Determine the (x, y) coordinate at the center of the cell enclosing the given text.  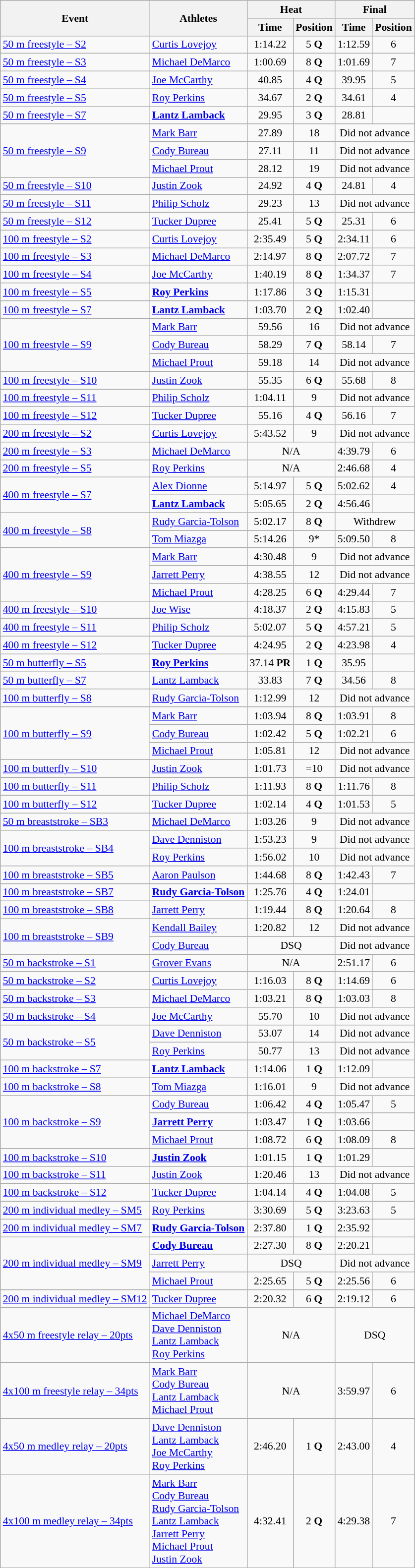
1:04.08 (354, 1193)
4x100 m freestyle relay – 34pts (75, 1391)
1:11.76 (354, 787)
4:38.55 (270, 575)
55.68 (354, 380)
Mark BarrCody BureauLantz LambackMichael Prout (198, 1391)
100 m freestyle – S2 (75, 239)
4:23.98 (354, 645)
400 m freestyle – S10 (75, 610)
1:02.42 (270, 734)
4x100 m medley relay – 34pts (75, 1521)
29.95 (270, 116)
2:27.30 (270, 1246)
18 (314, 133)
1:05.47 (354, 1104)
1:44.68 (270, 875)
4:18.37 (270, 610)
100 m backstroke – S10 (75, 1158)
2:46.68 (354, 468)
50 m freestyle – S7 (75, 116)
2:35.92 (354, 1228)
4:56.46 (354, 504)
5:02.07 (270, 628)
1:02.21 (354, 734)
1:04.11 (270, 398)
50.77 (270, 1051)
1:01.53 (354, 804)
1:01.69 (354, 62)
Event (75, 18)
200 m individual medley – SM5 (75, 1211)
5:02.17 (270, 522)
100 m freestyle – S7 (75, 310)
4:29.44 (354, 592)
200 m individual medley – SM9 (75, 1263)
1:42.43 (354, 875)
100 m freestyle – S3 (75, 257)
Kendall Bailey (198, 928)
400 m freestyle – S9 (75, 575)
2:20.32 (270, 1299)
Michael DeMarcoDave DennistonLantz LambackRoy Perkins (198, 1335)
100 m freestyle – S4 (75, 275)
34.61 (354, 98)
2:14.97 (270, 257)
Aaron Paulson (198, 875)
4:32.41 (270, 1521)
1:08.72 (270, 1140)
3:23.63 (354, 1211)
Heat (291, 9)
4:57.21 (354, 628)
58.14 (354, 345)
100 m butterfly – S10 (75, 769)
2:34.11 (354, 239)
40.85 (270, 80)
50 m freestyle – S2 (75, 45)
25.41 (270, 222)
50 m backstroke – S4 (75, 1016)
100 m freestyle – S5 (75, 292)
55.16 (270, 416)
50 m backstroke – S2 (75, 981)
2:19.12 (354, 1299)
50 m freestyle – S10 (75, 186)
4:39.79 (354, 451)
1:03.03 (354, 998)
1:40.19 (270, 275)
9* (314, 539)
100 m backstroke – S12 (75, 1193)
55.35 (270, 380)
1:16.03 (270, 981)
28.12 (270, 169)
34.67 (270, 98)
24.81 (354, 186)
5:09.50 (354, 539)
4x50 m medley relay – 20pts (75, 1447)
400 m freestyle – S7 (75, 495)
33.83 (270, 681)
1:01.73 (270, 769)
100 m backstroke – S9 (75, 1122)
Dave DennistonLantz LambackJoe McCarthyRoy Perkins (198, 1447)
1:06.42 (270, 1104)
59.18 (270, 363)
3:59.97 (354, 1391)
55.70 (270, 1016)
4:24.95 (270, 645)
1:19.44 (270, 910)
1:14.06 (270, 1069)
1:03.66 (354, 1122)
200 m individual medley – SM7 (75, 1228)
2:07.72 (354, 257)
1:03.91 (354, 716)
2:20.21 (354, 1246)
50 m backstroke – S3 (75, 998)
100 m breaststroke – SB5 (75, 875)
100 m breaststroke – SB4 (75, 849)
29.23 (270, 204)
59.56 (270, 327)
50 m butterfly – S7 (75, 681)
2:46.20 (270, 1447)
28.81 (354, 116)
100 m backstroke – S11 (75, 1175)
34.56 (354, 681)
1:02.14 (270, 804)
1:04.14 (270, 1193)
100 m backstroke – S8 (75, 1087)
1:14.69 (354, 981)
5:43.52 (270, 433)
2:35.49 (270, 239)
35.95 (354, 663)
2:43.00 (354, 1447)
1:02.40 (354, 310)
1:20.64 (354, 910)
100 m butterfly – S12 (75, 804)
5:14.97 (270, 486)
1:03.70 (270, 310)
39.95 (354, 80)
50 m breaststroke – SB3 (75, 822)
37.14 PR (270, 663)
50 m freestyle – S5 (75, 98)
1:25.76 (270, 892)
1:12.99 (270, 698)
400 m freestyle – S11 (75, 628)
50 m freestyle – S3 (75, 62)
100 m butterfly – S8 (75, 698)
1:15.31 (354, 292)
27.11 (270, 151)
1:53.23 (270, 840)
5:02.62 (354, 486)
1:08.09 (354, 1140)
100 m breaststroke – SB9 (75, 937)
Alex Dionne (198, 486)
200 m freestyle – S3 (75, 451)
2:51.17 (354, 963)
50 m backstroke – S5 (75, 1042)
Final (375, 9)
1:05.81 (270, 751)
1:12.09 (354, 1069)
100 m butterfly – S9 (75, 734)
5:14.26 (270, 539)
27.89 (270, 133)
53.07 (270, 1034)
4:30.48 (270, 557)
1:24.01 (354, 892)
1:00.69 (270, 62)
24.92 (270, 186)
100 m freestyle – S12 (75, 416)
1:03.47 (270, 1122)
200 m freestyle – S5 (75, 468)
1:34.37 (354, 275)
1:01.15 (270, 1158)
1:16.01 (270, 1087)
2:25.65 (270, 1281)
1:11.93 (270, 787)
50 m freestyle – S11 (75, 204)
1:14.22 (270, 45)
5:05.65 (270, 504)
100 m backstroke – S7 (75, 1069)
1:03.26 (270, 822)
16 (314, 327)
4x50 m freestyle relay – 20pts (75, 1335)
11 (314, 151)
1:20.46 (270, 1175)
200 m individual medley – SM12 (75, 1299)
1:12.59 (354, 45)
19 (314, 169)
Withdrew (375, 522)
100 m breaststroke – SB7 (75, 892)
100 m freestyle – S11 (75, 398)
Joe Wise (198, 610)
1:20.82 (270, 928)
4:15.83 (354, 610)
Mark BarrCody BureauRudy Garcia-TolsonLantz LambackJarrett PerryMichael ProutJustin Zook (198, 1521)
100 m freestyle – S10 (75, 380)
50 m butterfly – S5 (75, 663)
Athletes (198, 18)
50 m freestyle – S4 (75, 80)
50 m freestyle – S12 (75, 222)
3:30.69 (270, 1211)
100 m breaststroke – SB8 (75, 910)
50 m backstroke – S1 (75, 963)
100 m butterfly – S11 (75, 787)
2:37.80 (270, 1228)
1:03.21 (270, 998)
50 m freestyle – S9 (75, 151)
1:03.94 (270, 716)
400 m freestyle – S12 (75, 645)
400 m freestyle – S8 (75, 530)
56.16 (354, 416)
4:28.25 (270, 592)
1:56.02 (270, 857)
1:17.86 (270, 292)
100 m freestyle – S9 (75, 345)
58.29 (270, 345)
Grover Evans (198, 963)
25.31 (354, 222)
1:01.29 (354, 1158)
200 m freestyle – S2 (75, 433)
=10 (314, 769)
2:25.56 (354, 1281)
4:29.38 (354, 1521)
